Detect which cell encompasses the target text, then output its [X, Y] center coordinate. 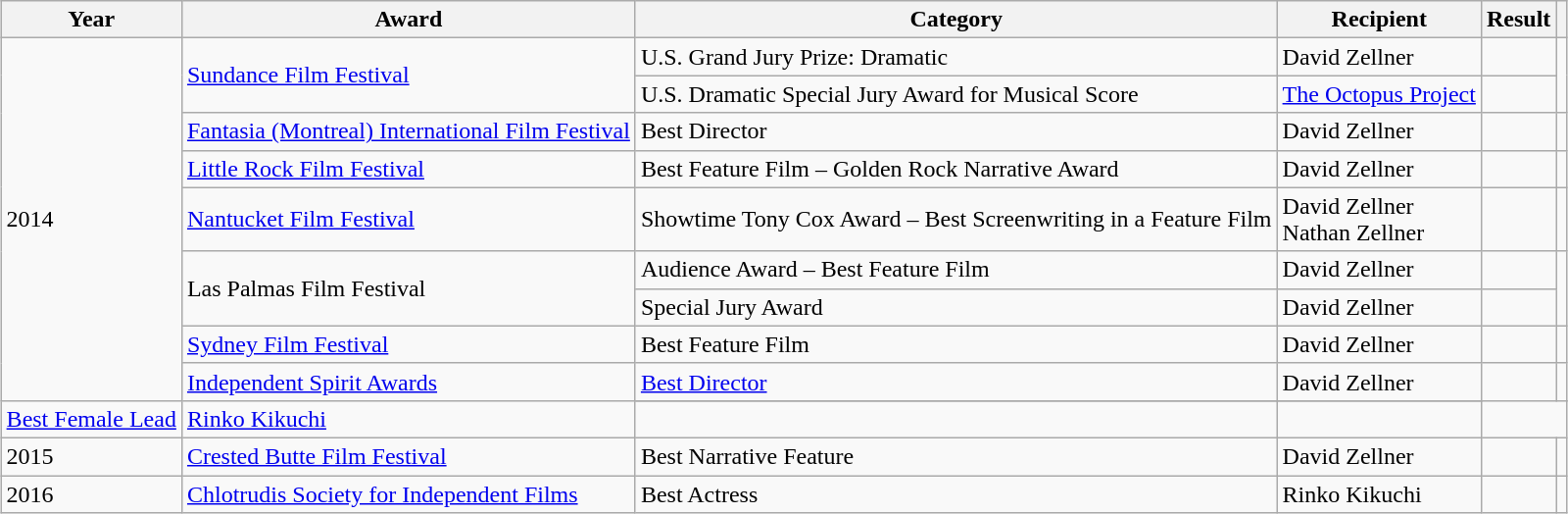
Award [408, 20]
Best Female Lead [91, 419]
Independent Spirit Awards [408, 382]
Year [91, 20]
Chlotrudis Society for Independent Films [408, 493]
Sydney Film Festival [408, 344]
2015 [91, 456]
Little Rock Film Festival [408, 169]
Recipient [1379, 20]
David ZellnerNathan Zellner [1379, 220]
Sundance Film Festival [408, 76]
Showtime Tony Cox Award – Best Screenwriting in a Feature Film [956, 220]
Fantasia (Montreal) International Film Festival [408, 131]
The Octopus Project [1379, 94]
Audience Award – Best Feature Film [956, 270]
Best Feature Film – Golden Rock Narrative Award [956, 169]
Result [1518, 20]
U.S. Dramatic Special Jury Award for Musical Score [956, 94]
Best Narrative Feature [956, 456]
2016 [91, 493]
Nantucket Film Festival [408, 220]
Special Jury Award [956, 307]
Best Feature Film [956, 344]
Crested Butte Film Festival [408, 456]
2014 [91, 220]
Best Actress [956, 493]
Category [956, 20]
Las Palmas Film Festival [408, 288]
U.S. Grand Jury Prize: Dramatic [956, 57]
